Find where the given text appears and provide that cell's center as (x, y) coordinate. 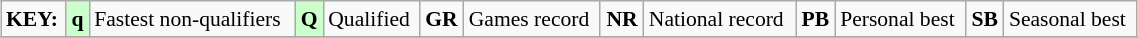
GR (442, 19)
National record (720, 19)
Personal best (900, 19)
KEY: (34, 19)
q (78, 19)
Q (309, 19)
Seasonal best (1070, 19)
Fastest non-qualifiers (192, 19)
Games record (532, 19)
NR (622, 19)
Qualified (371, 19)
PB (816, 19)
SB (985, 19)
